From the cell containing the given text, extract its center point as (X, Y) coordinate. 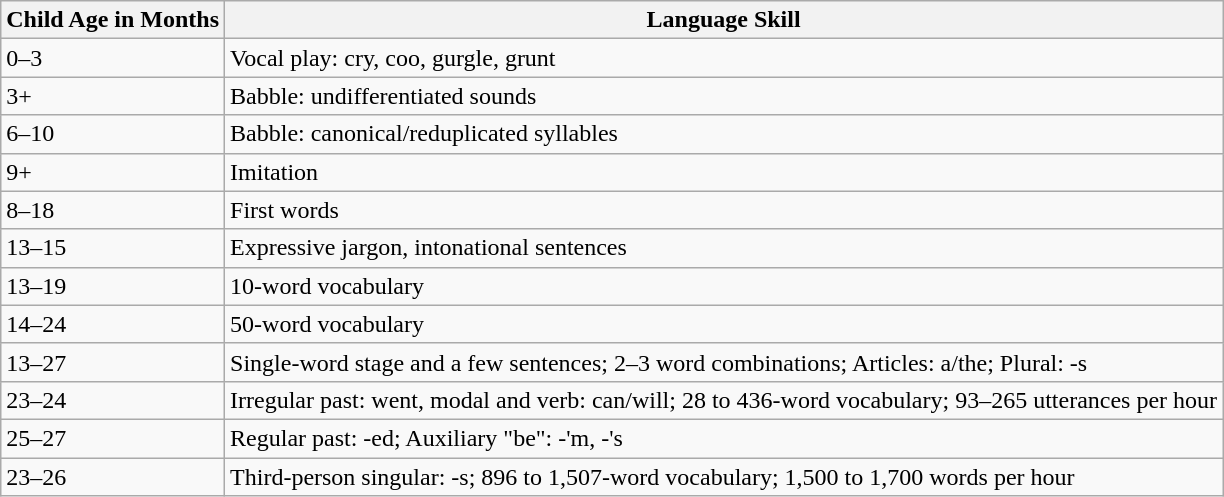
6–10 (113, 134)
25–27 (113, 438)
Expressive jargon, intonational sentences (724, 248)
14–24 (113, 324)
Language Skill (724, 20)
Babble: canonical/reduplicated syllables (724, 134)
8–18 (113, 210)
Regular past: -ed; Auxiliary "be": -'m, -'s (724, 438)
50-word vocabulary (724, 324)
Single-word stage and a few sentences; 2–3 word combinations; Articles: a/the; Plural: -s (724, 362)
3+ (113, 96)
10-word vocabulary (724, 286)
0–3 (113, 58)
13–19 (113, 286)
Child Age in Months (113, 20)
23–26 (113, 477)
Third-person singular: -s; 896 to 1,507-word vocabulary; 1,500 to 1,700 words per hour (724, 477)
Imitation (724, 172)
Vocal play: cry, coo, gurgle, grunt (724, 58)
Irregular past: went, modal and verb: can/will; 28 to 436-word vocabulary; 93–265 utterances per hour (724, 400)
9+ (113, 172)
First words (724, 210)
Babble: undifferentiated sounds (724, 96)
23–24 (113, 400)
13–27 (113, 362)
13–15 (113, 248)
